From the cell containing the given text, extract its center point as [X, Y] coordinate. 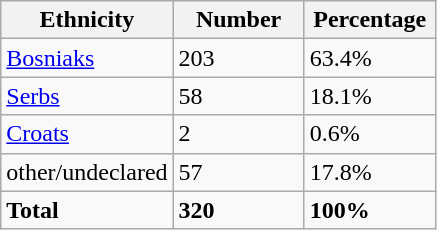
58 [238, 96]
Croats [87, 134]
63.4% [370, 58]
100% [370, 210]
320 [238, 210]
2 [238, 134]
Ethnicity [87, 20]
17.8% [370, 172]
57 [238, 172]
0.6% [370, 134]
Serbs [87, 96]
18.1% [370, 96]
Total [87, 210]
Bosniaks [87, 58]
203 [238, 58]
other/undeclared [87, 172]
Number [238, 20]
Percentage [370, 20]
